Return (x, y) of the center of cell containing provided text 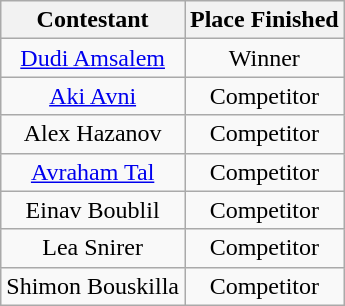
Einav Boublil (93, 210)
Place Finished (264, 20)
Shimon Bouskilla (93, 286)
Avraham Tal (93, 172)
Aki Avni (93, 96)
Winner (264, 58)
Contestant (93, 20)
Dudi Amsalem (93, 58)
Lea Snirer (93, 248)
Alex Hazanov (93, 134)
